Identify which cell holds the provided text, then report its [x, y] central coordinate. 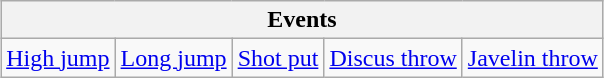
Long jump [174, 58]
Events [302, 20]
Shot put [278, 58]
High jump [58, 58]
Javelin throw [532, 58]
Discus throw [393, 58]
